Return the (x, y) coordinate for the center point of the cell that contains the specified text.  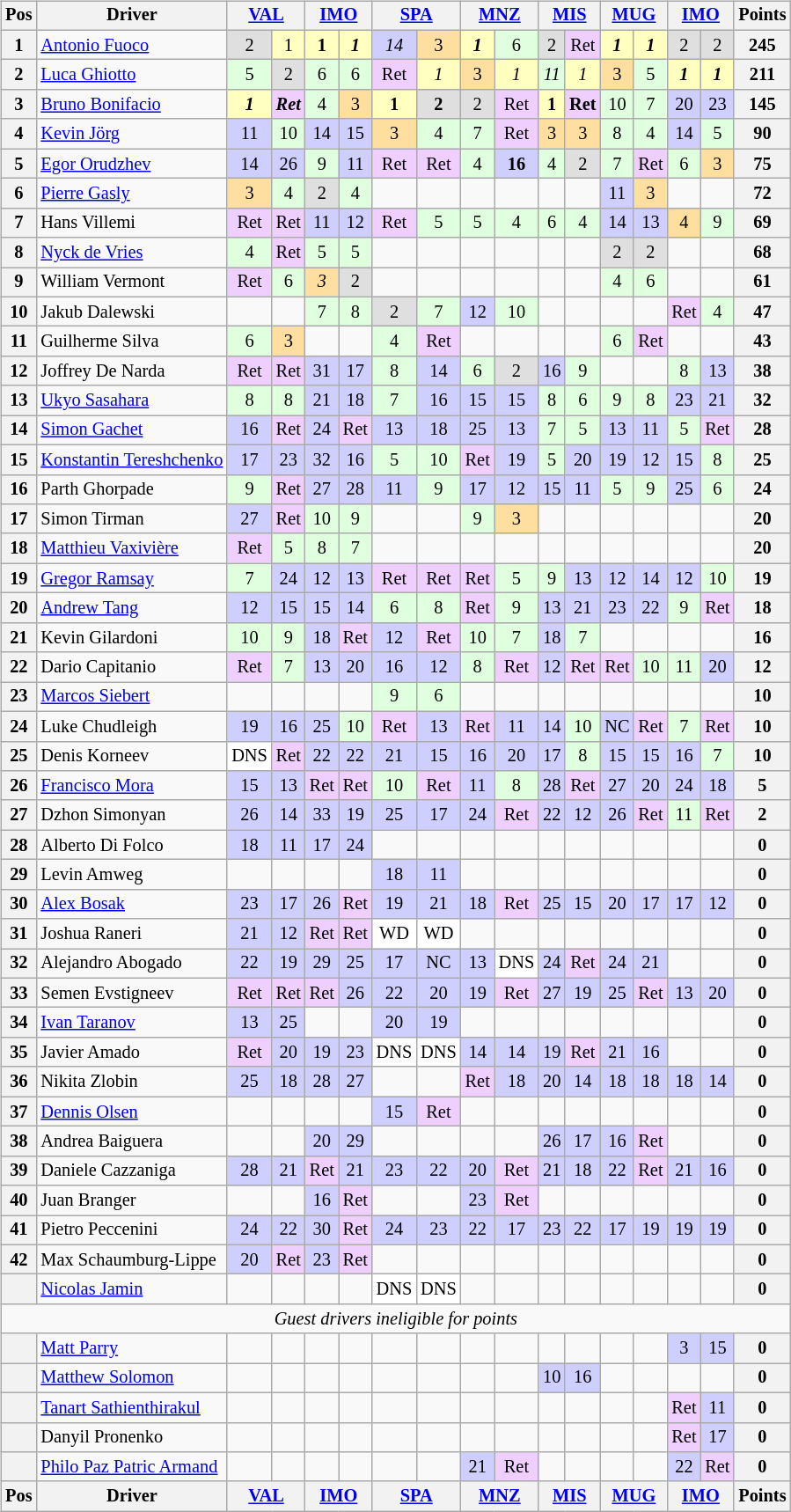
35 (18, 1053)
Danyil Pronenko (132, 1437)
Alejandro Abogado (132, 964)
Joffrey De Narda (132, 371)
Nikita Zlobin (132, 1082)
Tanart Sathienthirakul (132, 1407)
Egor Orudzhev (132, 164)
Bruno Bonifacio (132, 105)
Marcos Siebert (132, 697)
Andrew Tang (132, 608)
Dario Capitanio (132, 667)
42 (18, 1259)
Guilherme Silva (132, 341)
Daniele Cazzaniga (132, 1171)
Guest drivers ineligible for points (396, 1319)
69 (762, 223)
72 (762, 194)
Pierre Gasly (132, 194)
Levin Amweg (132, 875)
211 (762, 75)
Max Schaumburg-Lippe (132, 1259)
Jakub Dalewski (132, 312)
Dennis Olsen (132, 1112)
39 (18, 1171)
Ivan Taranov (132, 1023)
William Vermont (132, 283)
Kevin Jörg (132, 134)
Denis Korneev (132, 756)
34 (18, 1023)
41 (18, 1230)
90 (762, 134)
Philo Paz Patric Armand (132, 1467)
40 (18, 1200)
Francisco Mora (132, 786)
Luke Chudleigh (132, 726)
Andrea Baiguera (132, 1141)
145 (762, 105)
Matthew Solomon (132, 1378)
Konstantin Tereshchenko (132, 459)
75 (762, 164)
Gregor Ramsay (132, 578)
Parth Ghorpade (132, 489)
Dzhon Simonyan (132, 815)
61 (762, 283)
245 (762, 45)
Kevin Gilardoni (132, 637)
Pietro Peccenini (132, 1230)
Alex Bosak (132, 904)
Luca Ghiotto (132, 75)
Alberto Di Folco (132, 845)
Antonio Fuoco (132, 45)
Ukyo Sasahara (132, 400)
Nyck de Vries (132, 253)
Nicolas Jamin (132, 1289)
Simon Tirman (132, 519)
Hans Villemi (132, 223)
Javier Amado (132, 1053)
Juan Branger (132, 1200)
36 (18, 1082)
Matt Parry (132, 1348)
43 (762, 341)
Semen Evstigneev (132, 993)
47 (762, 312)
Simon Gachet (132, 430)
Joshua Raneri (132, 934)
37 (18, 1112)
Matthieu Vaxivière (132, 548)
68 (762, 253)
